Detect which cell encompasses the target text, then output its (X, Y) center coordinate. 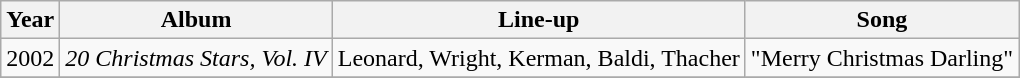
Leonard, Wright, Kerman, Baldi, Thacher (538, 58)
"Merry Christmas Darling" (882, 58)
Album (196, 20)
2002 (30, 58)
20 Christmas Stars, Vol. IV (196, 58)
Song (882, 20)
Line-up (538, 20)
Year (30, 20)
